Locate the cell with the specified text and output its (X, Y) center coordinate. 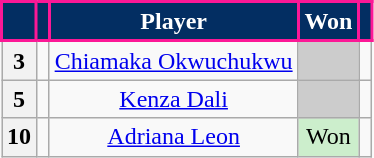
3 (20, 60)
Adriana Leon (174, 137)
Player (174, 22)
10 (20, 137)
5 (20, 99)
Chiamaka Okwuchukwu (174, 60)
Kenza Dali (174, 99)
